Search for the cell housing the specified text and yield its [x, y] center coordinate. 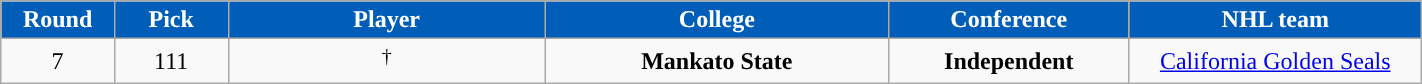
Pick [171, 20]
Player [386, 20]
† [386, 62]
Mankato State [716, 62]
California Golden Seals [1275, 62]
Independent [1008, 62]
Conference [1008, 20]
Round [58, 20]
7 [58, 62]
111 [171, 62]
College [716, 20]
NHL team [1275, 20]
